Output the (X, Y) coordinate of the center of the cell containing the given text.  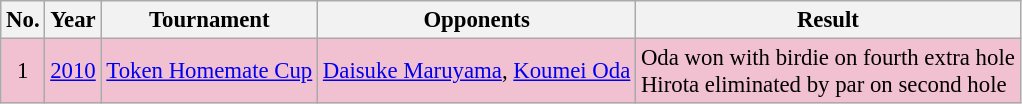
No. (23, 20)
Year (73, 20)
Result (828, 20)
Token Homemate Cup (210, 72)
Daisuke Maruyama, Koumei Oda (477, 72)
Oda won with birdie on fourth extra holeHirota eliminated by par on second hole (828, 72)
Opponents (477, 20)
Tournament (210, 20)
2010 (73, 72)
1 (23, 72)
